Find where the given text appears and provide that cell's center as (X, Y) coordinate. 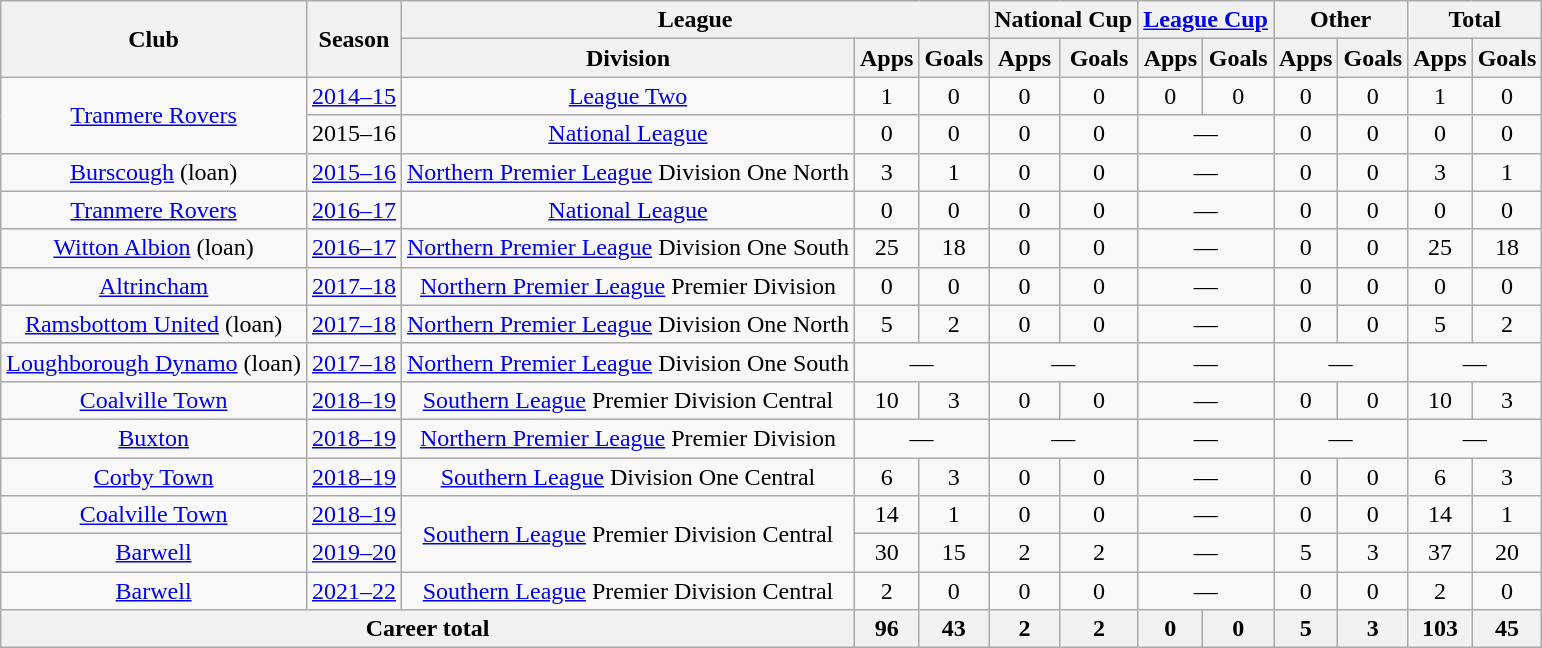
Corby Town (154, 477)
National Cup (1064, 20)
37 (1440, 553)
20 (1507, 553)
Club (154, 39)
Ramsbottom United (loan) (154, 324)
Witton Albion (loan) (154, 248)
2019–20 (354, 553)
Total (1475, 20)
Other (1341, 20)
Southern League Division One Central (628, 477)
43 (954, 629)
Season (354, 39)
2021–22 (354, 591)
96 (886, 629)
League (694, 20)
Burscough (loan) (154, 172)
Career total (428, 629)
Altrincham (154, 286)
45 (1507, 629)
30 (886, 553)
League Cup (1206, 20)
Division (628, 58)
League Two (628, 96)
2014–15 (354, 96)
103 (1440, 629)
15 (954, 553)
Buxton (154, 438)
Loughborough Dynamo (loan) (154, 362)
